Extract the [X, Y] coordinate from the center of the cell holding the provided text.  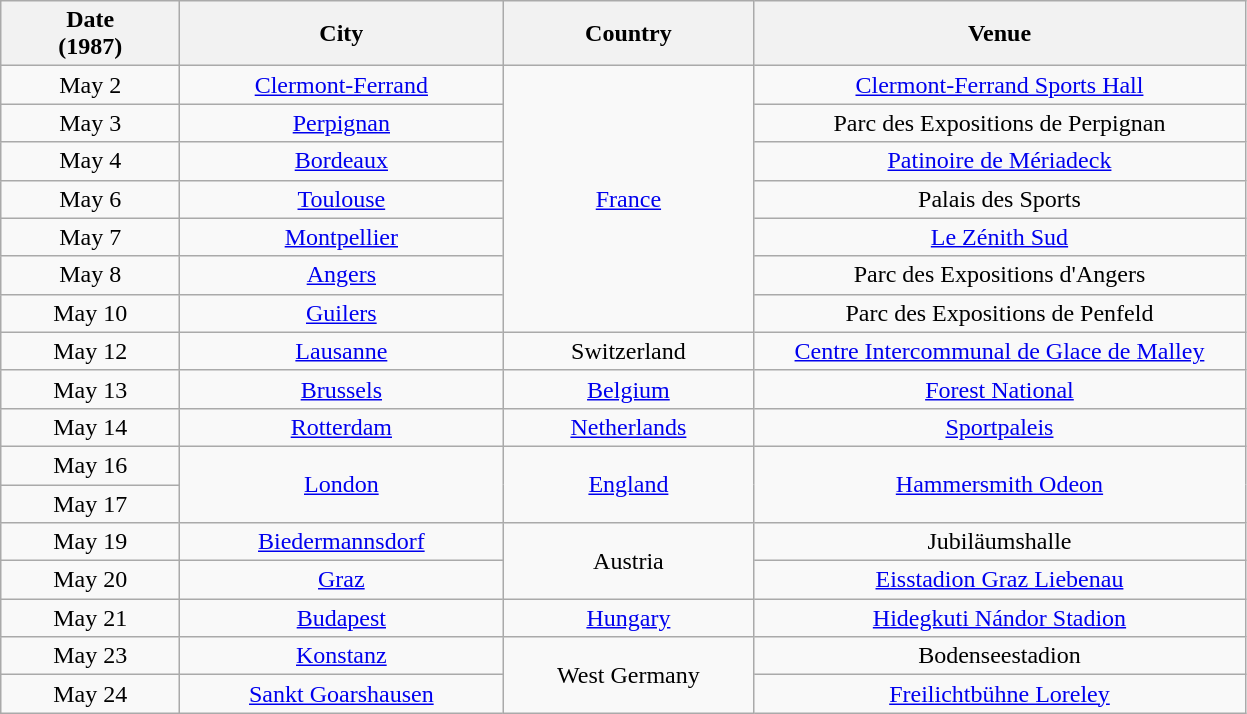
May 20 [90, 580]
Netherlands [628, 427]
Sankt Goarshausen [342, 694]
Perpignan [342, 123]
May 4 [90, 161]
Eisstadion Graz Liebenau [1000, 580]
Palais des Sports [1000, 199]
May 2 [90, 85]
City [342, 34]
Date(1987) [90, 34]
Konstanz [342, 656]
May 8 [90, 275]
Bodenseestadion [1000, 656]
Biedermannsdorf [342, 542]
Bordeaux [342, 161]
Jubiläumshalle [1000, 542]
May 19 [90, 542]
May 16 [90, 465]
Centre Intercommunal de Glace de Malley [1000, 351]
Austria [628, 561]
Clermont-Ferrand [342, 85]
Hidegkuti Nándor Stadion [1000, 618]
Guilers [342, 313]
Sportpaleis [1000, 427]
Parc des Expositions de Penfeld [1000, 313]
France [628, 199]
Budapest [342, 618]
Belgium [628, 389]
Freilichtbühne Loreley [1000, 694]
Angers [342, 275]
Parc des Expositions d'Angers [1000, 275]
May 24 [90, 694]
Country [628, 34]
Clermont-Ferrand Sports Hall [1000, 85]
Venue [1000, 34]
Forest National [1000, 389]
Hammersmith Odeon [1000, 484]
May 7 [90, 237]
May 13 [90, 389]
Toulouse [342, 199]
May 3 [90, 123]
Patinoire de Mériadeck [1000, 161]
Lausanne [342, 351]
Parc des Expositions de Perpignan [1000, 123]
Brussels [342, 389]
England [628, 484]
Montpellier [342, 237]
May 12 [90, 351]
Rotterdam [342, 427]
May 23 [90, 656]
May 6 [90, 199]
Graz [342, 580]
Switzerland [628, 351]
West Germany [628, 675]
May 10 [90, 313]
May 14 [90, 427]
Hungary [628, 618]
May 21 [90, 618]
May 17 [90, 503]
London [342, 484]
Le Zénith Sud [1000, 237]
